Pinpoint the cell where the given text exists, returning its (X, Y) midpoint coordinate. 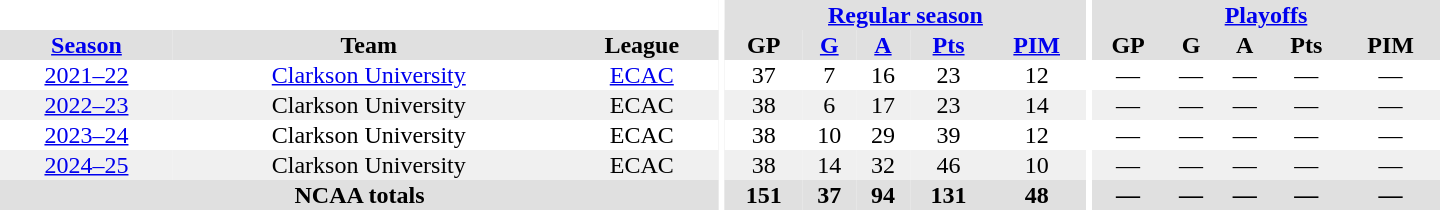
League (642, 45)
32 (883, 165)
151 (764, 195)
29 (883, 135)
2024–25 (86, 165)
131 (949, 195)
Season (86, 45)
NCAA totals (360, 195)
39 (949, 135)
16 (883, 75)
2021–22 (86, 75)
46 (949, 165)
17 (883, 105)
6 (829, 105)
Team (369, 45)
94 (883, 195)
2023–24 (86, 135)
48 (1036, 195)
Regular season (906, 15)
7 (829, 75)
Playoffs (1266, 15)
2022–23 (86, 105)
